From the cell containing the given text, extract its center point as [x, y] coordinate. 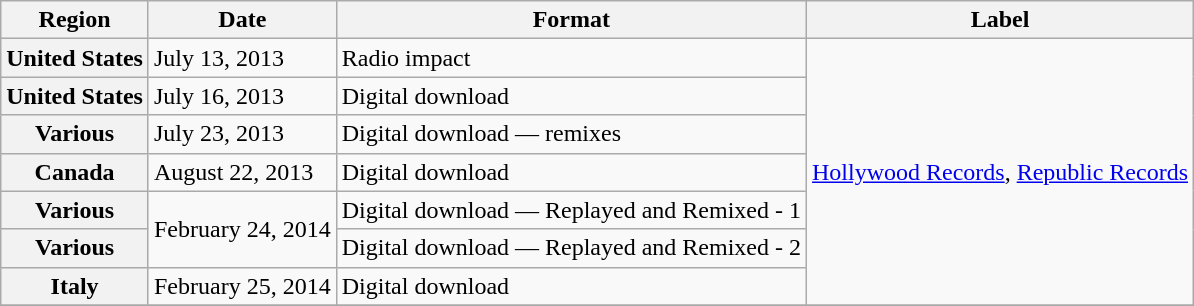
February 25, 2014 [242, 286]
Canada [75, 172]
Label [1000, 20]
July 16, 2013 [242, 96]
Hollywood Records, Republic Records [1000, 172]
July 13, 2013 [242, 58]
Digital download — remixes [571, 134]
February 24, 2014 [242, 229]
Digital download — Replayed and Remixed - 2 [571, 248]
Digital download — Replayed and Remixed - 1 [571, 210]
August 22, 2013 [242, 172]
Region [75, 20]
Date [242, 20]
July 23, 2013 [242, 134]
Radio impact [571, 58]
Italy [75, 286]
Format [571, 20]
